Capture the cell that displays the provided text and extract its [X, Y] central coordinate. 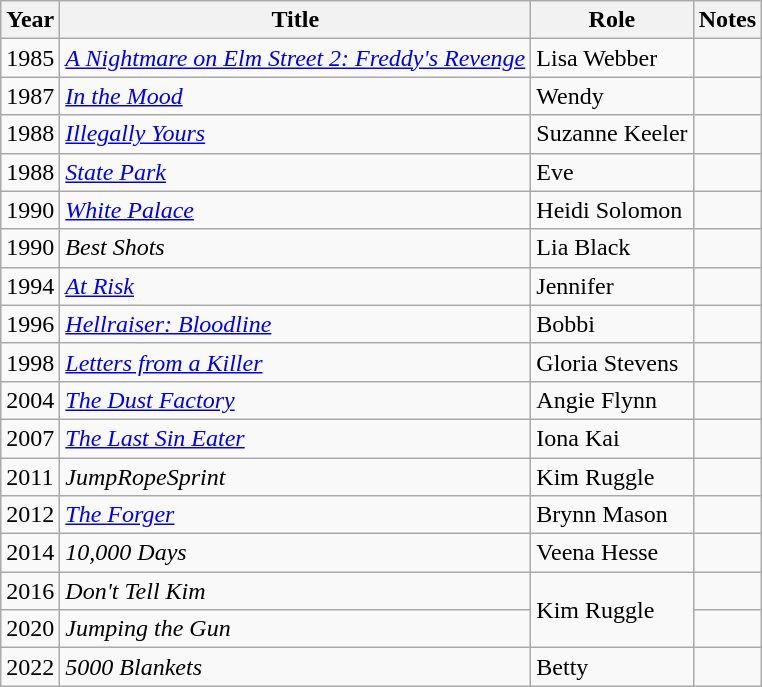
A Nightmare on Elm Street 2: Freddy's Revenge [296, 58]
1985 [30, 58]
2014 [30, 553]
Iona Kai [612, 438]
2012 [30, 515]
Year [30, 20]
The Dust Factory [296, 400]
10,000 Days [296, 553]
Lia Black [612, 248]
1994 [30, 286]
Jennifer [612, 286]
2011 [30, 477]
1987 [30, 96]
In the Mood [296, 96]
Title [296, 20]
Hellraiser: Bloodline [296, 324]
Eve [612, 172]
Suzanne Keeler [612, 134]
2004 [30, 400]
Brynn Mason [612, 515]
Notes [727, 20]
Lisa Webber [612, 58]
Illegally Yours [296, 134]
Don't Tell Kim [296, 591]
Angie Flynn [612, 400]
The Forger [296, 515]
1998 [30, 362]
Best Shots [296, 248]
Bobbi [612, 324]
JumpRopeSprint [296, 477]
At Risk [296, 286]
Veena Hesse [612, 553]
Betty [612, 667]
2022 [30, 667]
The Last Sin Eater [296, 438]
Wendy [612, 96]
1996 [30, 324]
Heidi Solomon [612, 210]
2016 [30, 591]
5000 Blankets [296, 667]
2007 [30, 438]
2020 [30, 629]
State Park [296, 172]
White Palace [296, 210]
Jumping the Gun [296, 629]
Gloria Stevens [612, 362]
Letters from a Killer [296, 362]
Role [612, 20]
